Capture the cell that displays the provided text and extract its (X, Y) central coordinate. 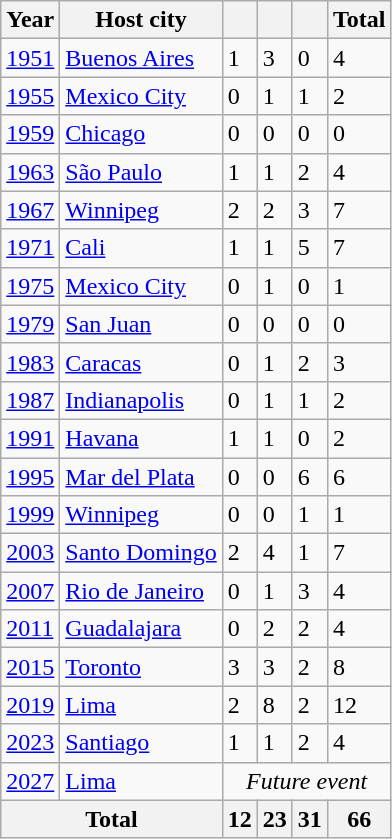
1955 (30, 96)
31 (310, 819)
Host city (141, 20)
1979 (30, 324)
Chicago (141, 134)
Toronto (141, 667)
Indianapolis (141, 400)
Future event (306, 781)
1999 (30, 515)
Rio de Janeiro (141, 591)
1991 (30, 438)
2019 (30, 705)
São Paulo (141, 172)
Mar del Plata (141, 477)
2023 (30, 743)
1959 (30, 134)
1995 (30, 477)
2007 (30, 591)
1971 (30, 248)
Guadalajara (141, 629)
1967 (30, 210)
66 (359, 819)
1983 (30, 362)
2003 (30, 553)
Year (30, 20)
Havana (141, 438)
1975 (30, 286)
23 (274, 819)
2015 (30, 667)
Santiago (141, 743)
2027 (30, 781)
Caracas (141, 362)
Buenos Aires (141, 58)
San Juan (141, 324)
Santo Domingo (141, 553)
5 (310, 248)
Cali (141, 248)
1963 (30, 172)
1951 (30, 58)
1987 (30, 400)
2011 (30, 629)
